Detect which cell encompasses the target text, then output its (x, y) center coordinate. 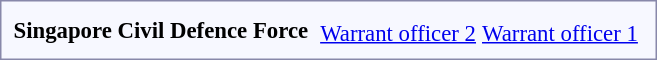
Singapore Civil Defence Force (161, 30)
Warrant officer 2 (398, 33)
Warrant officer 1 (560, 33)
